Find where the given text appears and provide that cell's center as (X, Y) coordinate. 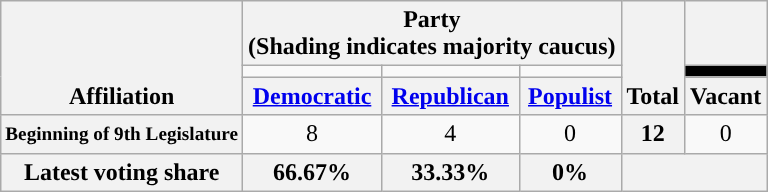
Beginning of 9th Legislature (122, 134)
66.67% (312, 172)
4 (450, 134)
Latest voting share (122, 172)
Democratic (312, 96)
Affiliation (122, 58)
0% (570, 172)
Party (Shading indicates majority caucus) (432, 34)
Total (653, 58)
Republican (450, 96)
33.33% (450, 172)
8 (312, 134)
12 (653, 134)
Populist (570, 96)
Vacant (726, 96)
